Identify which cell holds the provided text, then report its (X, Y) central coordinate. 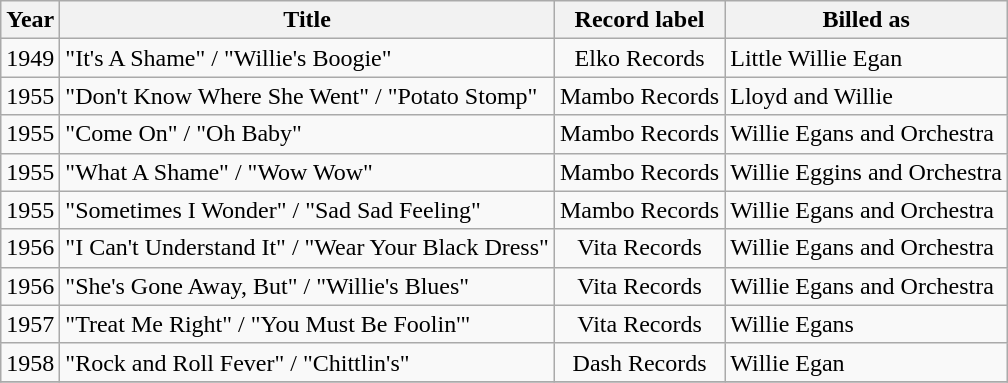
Willie Egans (866, 324)
Elko Records (639, 58)
Willie Eggins and Orchestra (866, 172)
"Sometimes I Wonder" / "Sad Sad Feeling" (308, 210)
"What A Shame" / "Wow Wow" (308, 172)
1957 (30, 324)
Dash Records (639, 362)
Lloyd and Willie (866, 96)
"Rock and Roll Fever" / "Chittlin's" (308, 362)
"Treat Me Right" / "You Must Be Foolin'" (308, 324)
"She's Gone Away, But" / "Willie's Blues" (308, 286)
1958 (30, 362)
Billed as (866, 20)
1949 (30, 58)
Little Willie Egan (866, 58)
"It's A Shame" / "Willie's Boogie" (308, 58)
"I Can't Understand It" / "Wear Your Black Dress" (308, 248)
Title (308, 20)
"Come On" / "Oh Baby" (308, 134)
Year (30, 20)
Record label (639, 20)
"Don't Know Where She Went" / "Potato Stomp" (308, 96)
Willie Egan (866, 362)
